Pinpoint the cell where the given text exists, returning its [X, Y] midpoint coordinate. 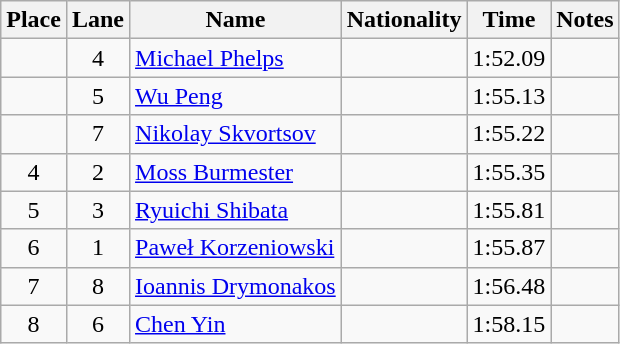
1:56.48 [509, 286]
Nikolay Skvortsov [236, 134]
Name [236, 20]
1:55.13 [509, 96]
Place [34, 20]
Notes [585, 20]
Ioannis Drymonakos [236, 286]
Michael Phelps [236, 58]
1:55.35 [509, 172]
1:55.81 [509, 210]
2 [98, 172]
1:58.15 [509, 324]
Wu Peng [236, 96]
Moss Burmester [236, 172]
Paweł Korzeniowski [236, 248]
3 [98, 210]
1:55.22 [509, 134]
Nationality [404, 20]
Time [509, 20]
1 [98, 248]
1:52.09 [509, 58]
1:55.87 [509, 248]
Ryuichi Shibata [236, 210]
Chen Yin [236, 324]
Lane [98, 20]
